Return (x, y) of the center of cell containing provided text 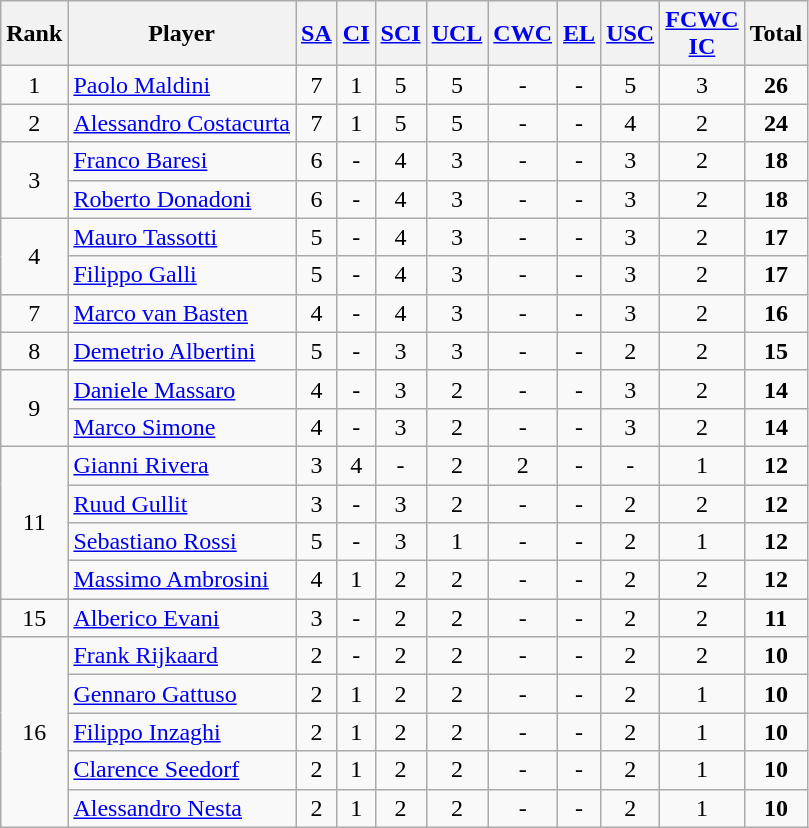
Gianni Rivera (182, 465)
9 (34, 408)
SCI (400, 34)
Paolo Maldini (182, 85)
Ruud Gullit (182, 503)
UCL (457, 34)
EL (580, 34)
FCWC IC (702, 34)
Alberico Evani (182, 618)
Demetrio Albertini (182, 351)
Filippo Galli (182, 275)
Massimo Ambrosini (182, 580)
USC (630, 34)
Daniele Massaro (182, 389)
CI (356, 34)
Mauro Tassotti (182, 237)
Frank Rijkaard (182, 656)
Alessandro Nesta (182, 808)
Marco Simone (182, 427)
Filippo Inzaghi (182, 732)
CWC (523, 34)
26 (776, 85)
24 (776, 123)
Marco van Basten (182, 313)
Sebastiano Rossi (182, 542)
SA (317, 34)
Total (776, 34)
Rank (34, 34)
Roberto Donadoni (182, 199)
Player (182, 34)
Clarence Seedorf (182, 770)
Gennaro Gattuso (182, 694)
Franco Baresi (182, 161)
8 (34, 351)
Alessandro Costacurta (182, 123)
